From the cell containing the given text, extract its center point as [X, Y] coordinate. 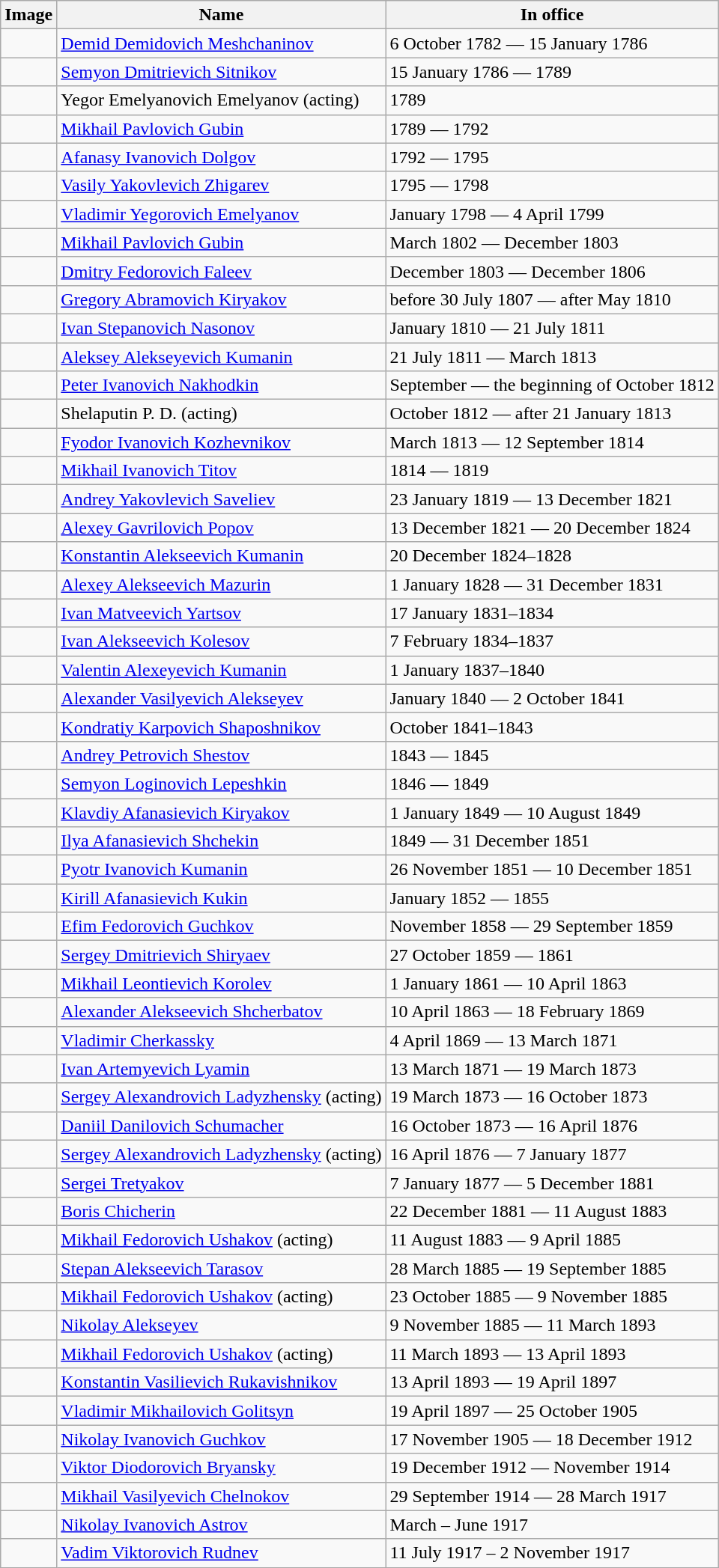
Viktor Diodorovich Bryansky [222, 1468]
Aleksey Alekseyevich Kumanin [222, 357]
Ivan Stepanovich Nasonov [222, 328]
1792 — 1795 [552, 157]
23 January 1819 — 13 December 1821 [552, 499]
1 January 1849 — 10 August 1849 [552, 812]
Efim Fedorovich Guchkov [222, 927]
13 December 1821 — 20 December 1824 [552, 528]
Fyodor Ivanovich Kozhevnikov [222, 442]
4 April 1869 — 13 March 1871 [552, 1040]
Shelaputin P. D. (acting) [222, 414]
Valentin Alexeyevich Kumanin [222, 670]
Alexander Vasilyevich Alekseyev [222, 698]
Klavdiy Afanasievich Kiryakov [222, 812]
19 April 1897 — 25 October 1905 [552, 1411]
Nikolay Alekseyev [222, 1326]
Ivan Alekseevich Kolesov [222, 641]
Sergey Dmitrievich Shiryaev [222, 955]
March – June 1917 [552, 1525]
10 April 1863 — 18 February 1869 [552, 1012]
Nikolay Ivanovich Guchkov [222, 1439]
9 November 1885 — 11 March 1893 [552, 1326]
Ivan Matveevich Yartsov [222, 613]
December 1803 — December 1806 [552, 271]
January 1798 — 4 April 1799 [552, 214]
October 1812 — after 21 January 1813 [552, 414]
Pyotr Ivanovich Kumanin [222, 870]
11 March 1893 — 13 April 1893 [552, 1354]
Dmitry Fedorovich Faleev [222, 271]
Andrey Petrovich Shestov [222, 755]
13 April 1893 — 19 April 1897 [552, 1382]
Vadim Viktorovich Rudnev [222, 1553]
Sergei Tretyakov [222, 1183]
Ilya Afanasievich Shchekin [222, 841]
January 1810 — 21 July 1811 [552, 328]
October 1841–1843 [552, 727]
1795 — 1798 [552, 186]
19 December 1912 — November 1914 [552, 1468]
Boris Chicherin [222, 1211]
Afanasy Ivanovich Dolgov [222, 157]
16 April 1876 — 7 January 1877 [552, 1154]
1789 [552, 100]
29 September 1914 — 28 March 1917 [552, 1496]
Ivan Artemyevich Lyamin [222, 1069]
13 March 1871 — 19 March 1873 [552, 1069]
Konstantin Vasilievich Rukavishnikov [222, 1382]
20 December 1824–1828 [552, 556]
28 March 1885 — 19 September 1885 [552, 1269]
Alexander Alekseevich Shcherbatov [222, 1012]
Daniil Danilovich Schumacher [222, 1126]
21 July 1811 — March 1813 [552, 357]
Peter Ivanovich Nakhodkin [222, 385]
11 July 1917 – 2 November 1917 [552, 1553]
27 October 1859 — 1861 [552, 955]
6 October 1782 — 15 January 1786 [552, 43]
1846 — 1849 [552, 784]
Gregory Abramovich Kiryakov [222, 299]
7 February 1834–1837 [552, 641]
Alexey Alekseevich Mazurin [222, 585]
Stepan Alekseevich Tarasov [222, 1269]
January 1852 — 1855 [552, 898]
17 November 1905 — 18 December 1912 [552, 1439]
Vladimir Mikhailovich Golitsyn [222, 1411]
Vasily Yakovlevich Zhigarev [222, 186]
Nikolay Ivanovich Astrov [222, 1525]
7 January 1877 — 5 December 1881 [552, 1183]
Image [28, 15]
March 1802 — December 1803 [552, 242]
Vladimir Yegorovich Emelyanov [222, 214]
Demid Demidovich Meshchaninov [222, 43]
Mikhail Vasilyevich Chelnokov [222, 1496]
16 October 1873 — 16 April 1876 [552, 1126]
19 March 1873 — 16 October 1873 [552, 1097]
1 January 1828 — 31 December 1831 [552, 585]
Yegor Emelyanovich Emelyanov (acting) [222, 100]
22 December 1881 — 11 August 1883 [552, 1211]
Andrey Yakovlevich Saveliev [222, 499]
Kirill Afanasievich Kukin [222, 898]
In office [552, 15]
17 January 1831–1834 [552, 613]
1814 — 1819 [552, 471]
Konstantin Alekseevich Kumanin [222, 556]
Semyon Dmitrievich Sitnikov [222, 72]
23 October 1885 — 9 November 1885 [552, 1297]
15 January 1786 — 1789 [552, 72]
11 August 1883 — 9 April 1885 [552, 1239]
Vladimir Cherkassky [222, 1040]
1843 — 1845 [552, 755]
26 November 1851 — 10 December 1851 [552, 870]
Kondratiy Karpovich Shaposhnikov [222, 727]
March 1813 — 12 September 1814 [552, 442]
November 1858 — 29 September 1859 [552, 927]
1789 — 1792 [552, 129]
Mikhail Leontievich Korolev [222, 983]
1849 — 31 December 1851 [552, 841]
Mikhail Ivanovich Titov [222, 471]
1 January 1837–1840 [552, 670]
September — the beginning of October 1812 [552, 385]
January 1840 — 2 October 1841 [552, 698]
Name [222, 15]
Semyon Loginovich Lepeshkin [222, 784]
Alexey Gavrilovich Popov [222, 528]
1 January 1861 — 10 April 1863 [552, 983]
before 30 July 1807 — after May 1810 [552, 299]
